Capture the cell that displays the provided text and extract its (X, Y) central coordinate. 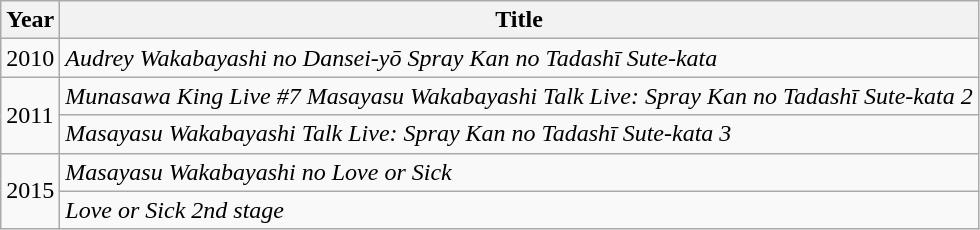
2010 (30, 58)
Masayasu Wakabayashi Talk Live: Spray Kan no Tadashī Sute-kata 3 (519, 134)
Masayasu Wakabayashi no Love or Sick (519, 172)
Audrey Wakabayashi no Dansei-yō Spray Kan no Tadashī Sute-kata (519, 58)
2015 (30, 191)
2011 (30, 115)
Munasawa King Live #7 Masayasu Wakabayashi Talk Live: Spray Kan no Tadashī Sute-kata 2 (519, 96)
Love or Sick 2nd stage (519, 210)
Year (30, 20)
Title (519, 20)
